Detect which cell encompasses the target text, then output its (X, Y) center coordinate. 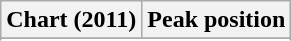
Chart (2011) (72, 20)
Peak position (216, 20)
